Return the [x, y] coordinate for the center point of the cell that contains the specified text.  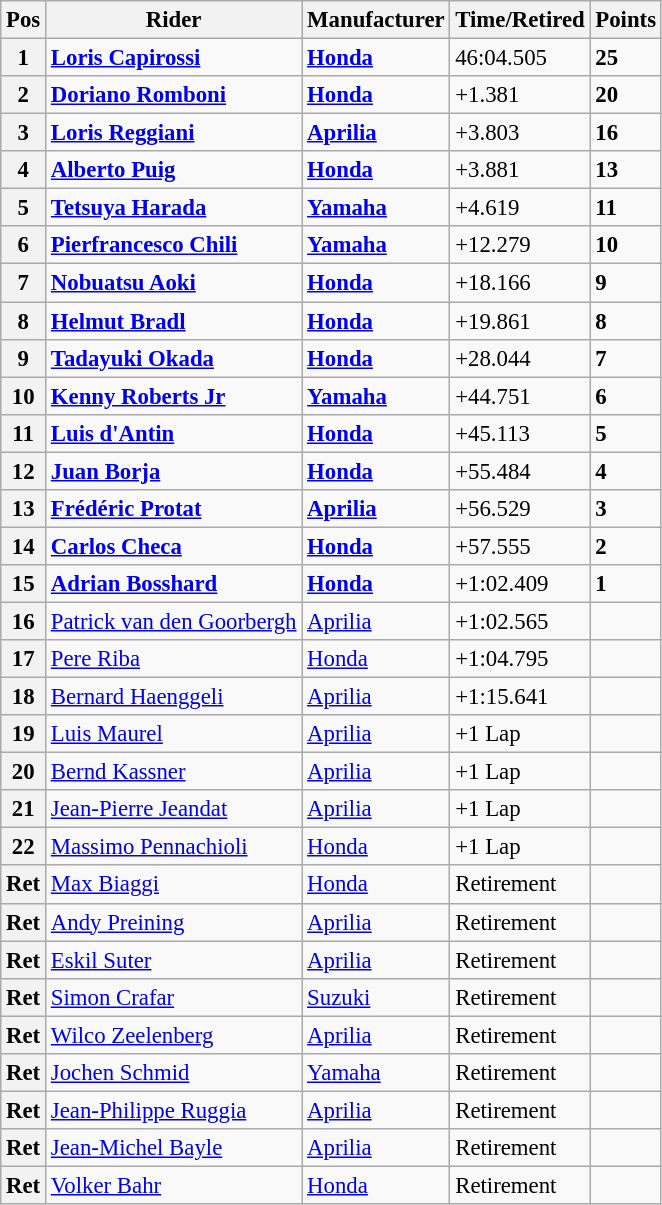
Manufacturer [376, 20]
46:04.505 [520, 58]
22 [24, 847]
+1:15.641 [520, 697]
Wilco Zeelenberg [174, 1035]
Pierfrancesco Chili [174, 245]
Andy Preining [174, 922]
+1:02.409 [520, 584]
Jean-Michel Bayle [174, 1148]
Pos [24, 20]
Luis Maurel [174, 734]
Loris Reggiani [174, 133]
14 [24, 546]
Luis d'Antin [174, 433]
+1:02.565 [520, 621]
+3.881 [520, 170]
Loris Capirossi [174, 58]
+1:04.795 [520, 659]
Juan Borja [174, 471]
+28.044 [520, 358]
Jochen Schmid [174, 1073]
Patrick van den Goorbergh [174, 621]
Jean-Pierre Jeandat [174, 809]
Adrian Bosshard [174, 584]
+45.113 [520, 433]
Max Biaggi [174, 885]
Simon Crafar [174, 997]
Rider [174, 20]
Eskil Suter [174, 960]
Carlos Checa [174, 546]
25 [626, 58]
+12.279 [520, 245]
+57.555 [520, 546]
19 [24, 734]
Volker Bahr [174, 1185]
Bernard Haenggeli [174, 697]
Helmut Bradl [174, 321]
+55.484 [520, 471]
Pere Riba [174, 659]
Jean-Philippe Ruggia [174, 1110]
+56.529 [520, 509]
17 [24, 659]
Bernd Kassner [174, 772]
Time/Retired [520, 20]
+19.861 [520, 321]
Doriano Romboni [174, 95]
+44.751 [520, 396]
+3.803 [520, 133]
15 [24, 584]
21 [24, 809]
Points [626, 20]
Frédéric Protat [174, 509]
Alberto Puig [174, 170]
Kenny Roberts Jr [174, 396]
+18.166 [520, 283]
Massimo Pennachioli [174, 847]
+1.381 [520, 95]
Suzuki [376, 997]
+4.619 [520, 208]
Tadayuki Okada [174, 358]
Nobuatsu Aoki [174, 283]
18 [24, 697]
12 [24, 471]
Tetsuya Harada [174, 208]
